Search for the cell housing the specified text and yield its [X, Y] center coordinate. 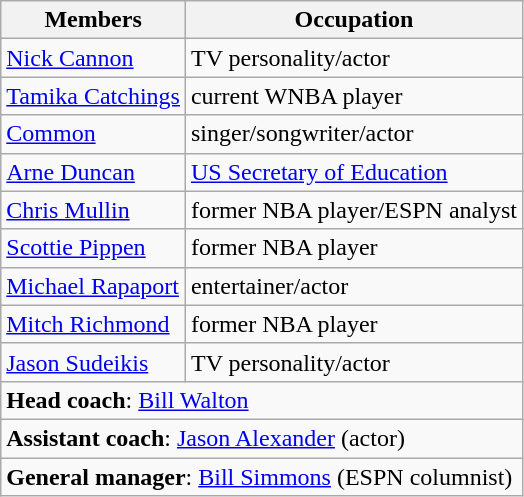
current WNBA player [354, 96]
Arne Duncan [94, 172]
Head coach: Bill Walton [262, 400]
Occupation [354, 20]
Common [94, 134]
General manager: Bill Simmons (ESPN columnist) [262, 477]
Assistant coach: Jason Alexander (actor) [262, 438]
Nick Cannon [94, 58]
Scottie Pippen [94, 248]
former NBA player/ESPN analyst [354, 210]
Michael Rapaport [94, 286]
US Secretary of Education [354, 172]
Tamika Catchings [94, 96]
singer/songwriter/actor [354, 134]
Members [94, 20]
Jason Sudeikis [94, 362]
Chris Mullin [94, 210]
entertainer/actor [354, 286]
Mitch Richmond [94, 324]
